Detect which cell encompasses the target text, then output its [X, Y] center coordinate. 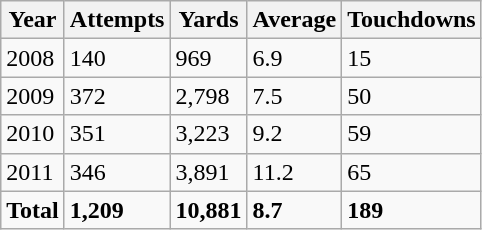
Touchdowns [412, 20]
Yards [208, 20]
59 [412, 134]
2010 [33, 134]
189 [412, 210]
2008 [33, 58]
2009 [33, 96]
Total [33, 210]
8.7 [294, 210]
140 [117, 58]
1,209 [117, 210]
11.2 [294, 172]
372 [117, 96]
346 [117, 172]
351 [117, 134]
65 [412, 172]
2011 [33, 172]
Year [33, 20]
3,891 [208, 172]
3,223 [208, 134]
Attempts [117, 20]
969 [208, 58]
7.5 [294, 96]
50 [412, 96]
2,798 [208, 96]
15 [412, 58]
Average [294, 20]
10,881 [208, 210]
6.9 [294, 58]
9.2 [294, 134]
